Return (X, Y) of the center of cell containing provided text 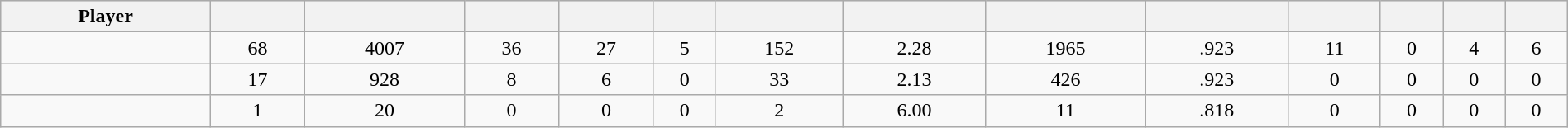
Player (106, 17)
8 (511, 79)
2 (779, 111)
27 (606, 48)
2.13 (915, 79)
6.00 (915, 111)
4 (1474, 48)
17 (257, 79)
36 (511, 48)
1965 (1065, 48)
4007 (385, 48)
5 (685, 48)
152 (779, 48)
33 (779, 79)
68 (257, 48)
2.28 (915, 48)
1 (257, 111)
928 (385, 79)
426 (1065, 79)
.818 (1217, 111)
20 (385, 111)
